Output the [X, Y] coordinate of the center of the cell containing the given text.  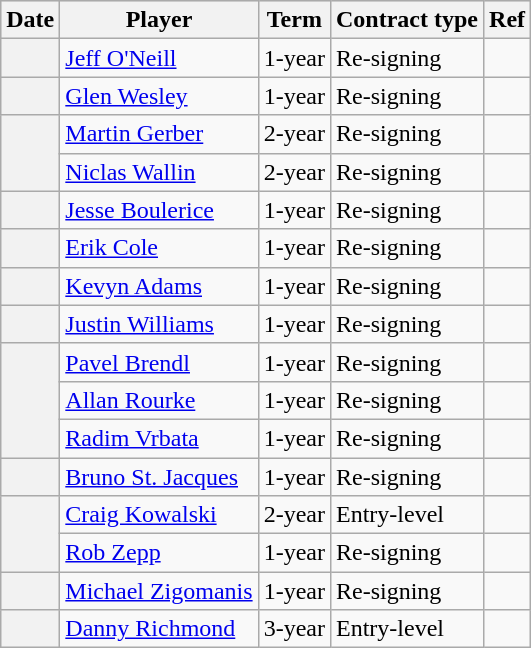
Date [30, 20]
Ref [508, 20]
Martin Gerber [159, 134]
Pavel Brendl [159, 362]
Michael Zigomanis [159, 591]
Radim Vrbata [159, 438]
Niclas Wallin [159, 172]
Contract type [406, 20]
Glen Wesley [159, 96]
Erik Cole [159, 248]
Player [159, 20]
Term [294, 20]
Jesse Boulerice [159, 210]
Allan Rourke [159, 400]
Jeff O'Neill [159, 58]
Justin Williams [159, 324]
3-year [294, 629]
Bruno St. Jacques [159, 477]
Danny Richmond [159, 629]
Craig Kowalski [159, 515]
Rob Zepp [159, 553]
Kevyn Adams [159, 286]
